Extract the [x, y] coordinate from the center of the cell holding the provided text.  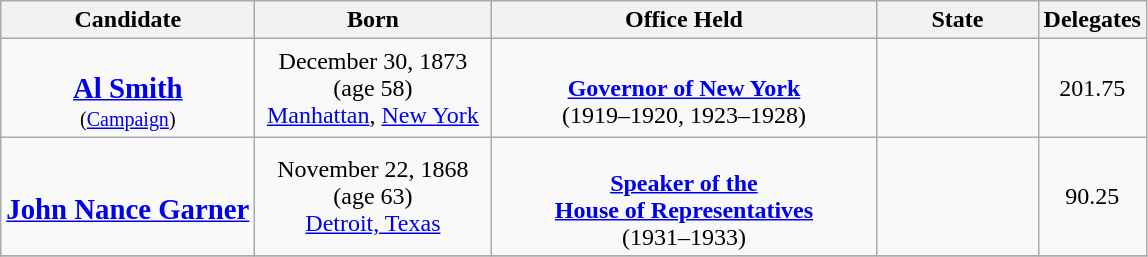
John Nance Garner [128, 196]
December 30, 1873(age 58)Manhattan, New York [373, 88]
90.25 [1092, 196]
Office Held [684, 20]
Delegates [1092, 20]
Born [373, 20]
201.75 [1092, 88]
November 22, 1868(age 63) Detroit, Texas [373, 196]
Al Smith (Campaign) [128, 88]
State [958, 20]
Candidate [128, 20]
Speaker of theHouse of Representatives(1931–1933) [684, 196]
Governor of New York (1919–1920, 1923–1928) [684, 88]
